Pinpoint the cell where the given text exists, returning its (x, y) midpoint coordinate. 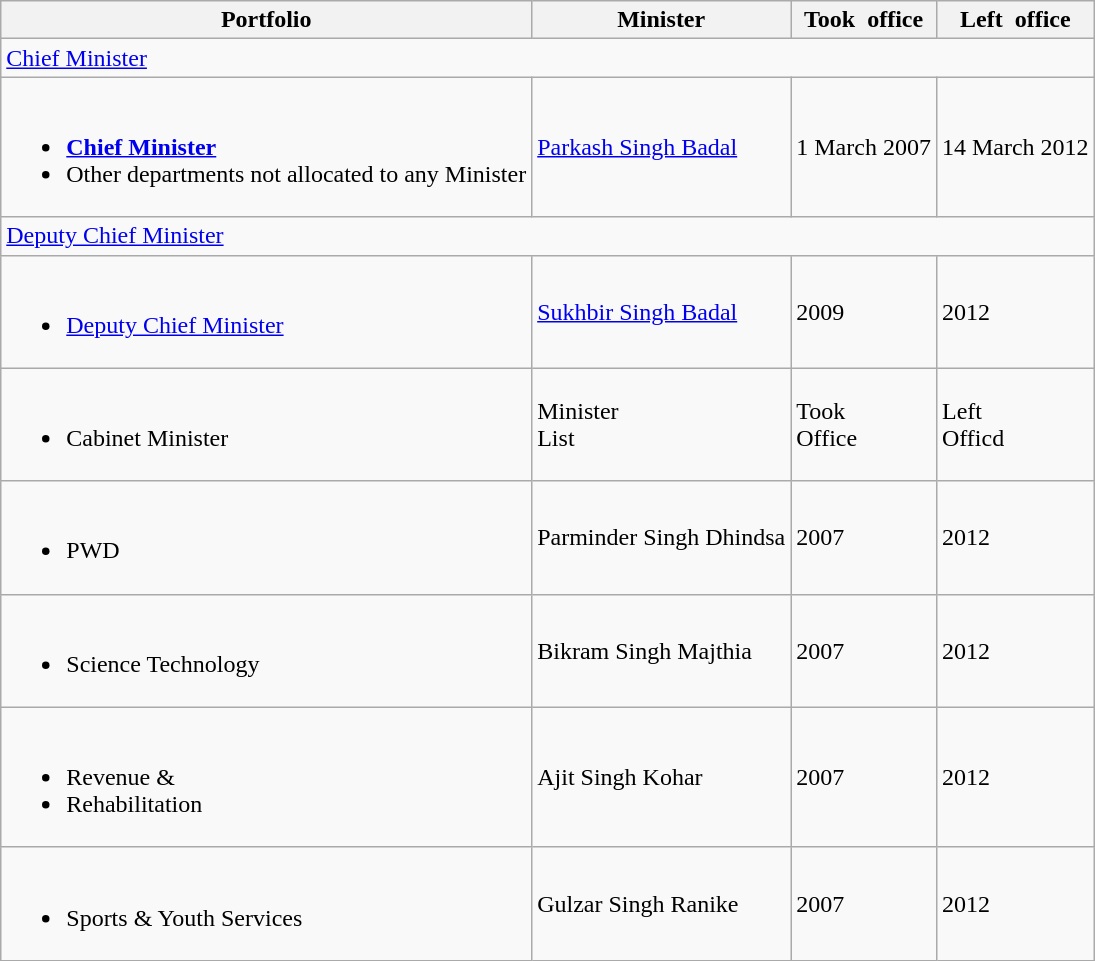
PWD (266, 538)
Chief Minister (548, 58)
Minister (662, 20)
Gulzar Singh Ranike (662, 904)
Parminder Singh Dhindsa (662, 538)
Bikram Singh Majthia (662, 650)
2009 (864, 312)
Sukhbir Singh Badal (662, 312)
14 March 2012 (1015, 147)
Left office (1015, 20)
MinisterList (662, 424)
Science Technology (266, 650)
Took office (864, 20)
Parkash Singh Badal (662, 147)
Ajit Singh Kohar (662, 777)
1 March 2007 (864, 147)
LeftOfficd (1015, 424)
TookOffice (864, 424)
Revenue &Rehabilitation (266, 777)
Chief MinisterOther departments not allocated to any Minister (266, 147)
Portfolio (266, 20)
Cabinet Minister (266, 424)
Sports & Youth Services (266, 904)
